For the text-containing cell, return its midpoint in (x, y) coordinate format. 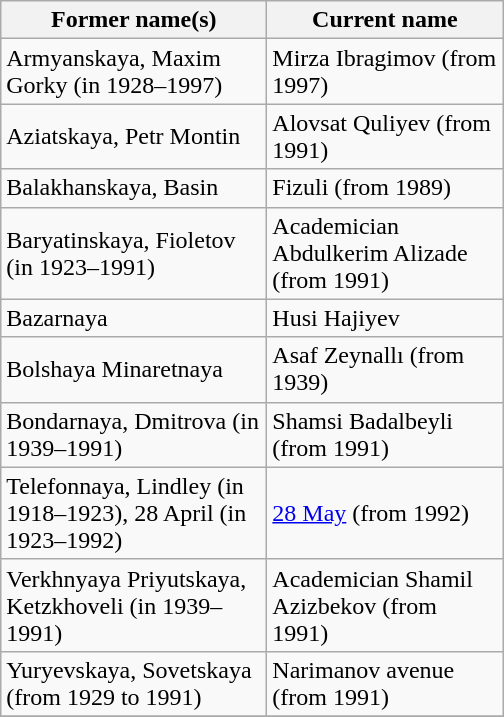
Academician Shamil Azizbekov (from 1991) (385, 605)
Verkhnyaya Priyutskaya, Ketzkhoveli (in 1939–1991) (134, 605)
Bondarnaya, Dmitrova (in 1939–1991) (134, 434)
Asaf Zeynallı (from 1939) (385, 370)
Bazarnaya (134, 318)
28 May (from 1992) (385, 513)
Shamsi Badalbeyli (from 1991) (385, 434)
Yuryevskaya, Sovetskaya (from 1929 to 1991) (134, 684)
Armyanskaya, Maxim Gorky (in 1928–1997) (134, 72)
Balakhanskaya, Basin (134, 188)
Academician Abdulkerim Alizade (from 1991) (385, 253)
Telefonnaya, Lindley (in 1918–1923), 28 April (in 1923–1992) (134, 513)
Mirza Ibragimov (from 1997) (385, 72)
Current name (385, 20)
Fizuli (from 1989) (385, 188)
Husi Hajiyev (385, 318)
Alovsat Quliyev (from 1991) (385, 136)
Bolshaya Minaretnaya (134, 370)
Baryatinskaya, Fioletov (in 1923–1991) (134, 253)
Former name(s) (134, 20)
Aziatskaya, Petr Montin (134, 136)
Narimanov avenue (from 1991) (385, 684)
